Scan for the cell matching the given text and deliver its (X, Y) coordinate at center. 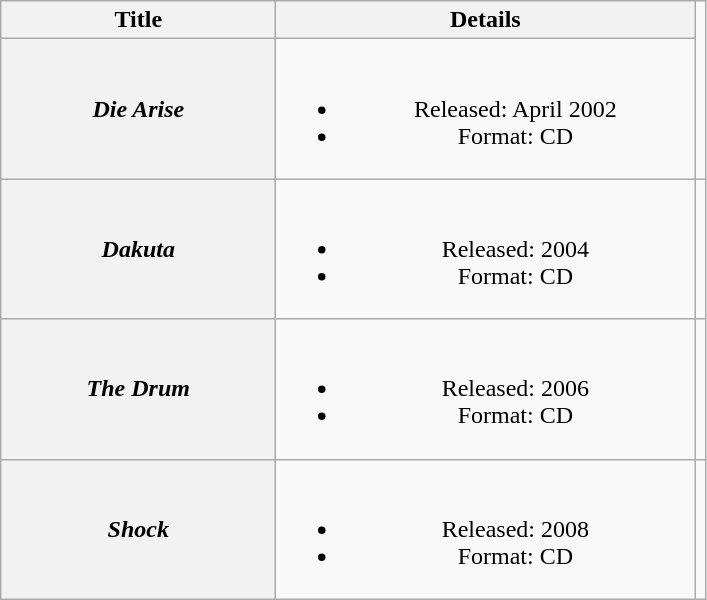
The Drum (138, 389)
Die Arise (138, 109)
Released: April 2002Format: CD (486, 109)
Details (486, 20)
Released: 2004Format: CD (486, 249)
Released: 2008Format: CD (486, 529)
Dakuta (138, 249)
Title (138, 20)
Released: 2006Format: CD (486, 389)
Shock (138, 529)
